Locate the cell with the specified text and output its [x, y] center coordinate. 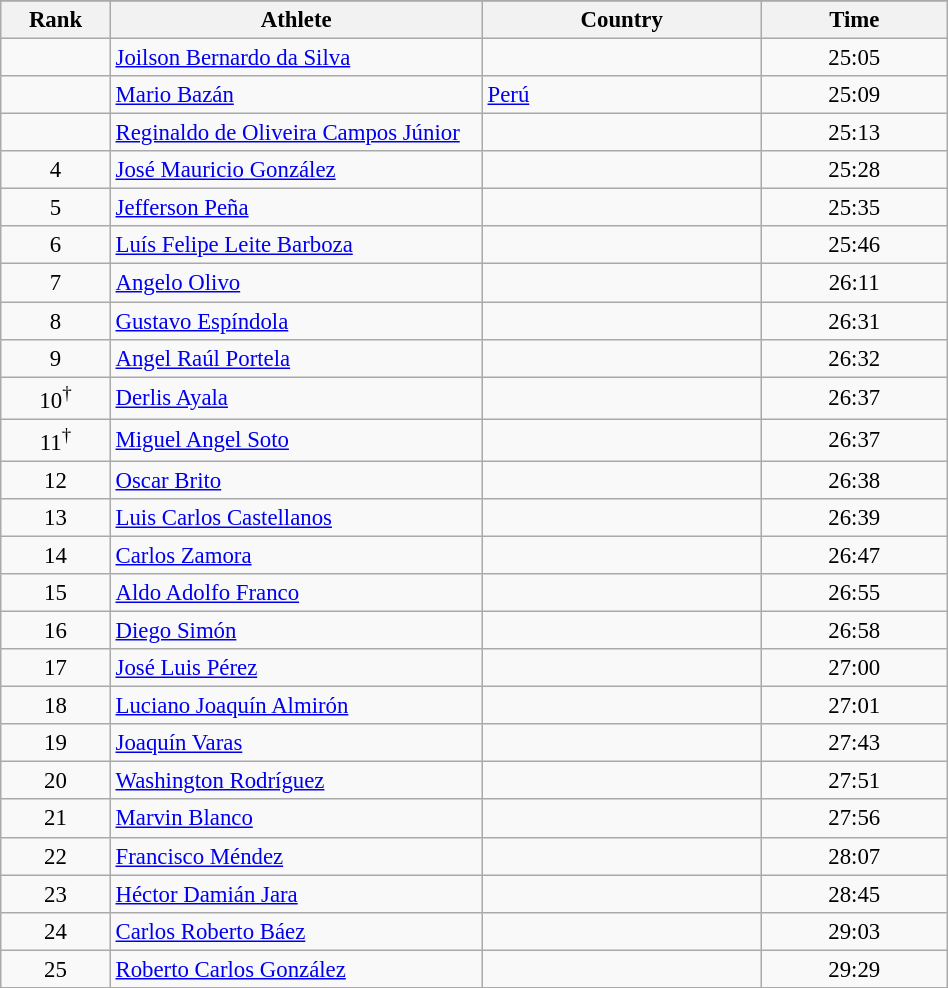
Miguel Angel Soto [296, 440]
Angel Raúl Portela [296, 358]
Reginaldo de Oliveira Campos Júnior [296, 133]
27:51 [854, 781]
Rank [56, 20]
Angelo Olivo [296, 283]
26:38 [854, 480]
Luís Felipe Leite Barboza [296, 245]
18 [56, 706]
José Luis Pérez [296, 668]
Mario Bazán [296, 95]
Carlos Zamora [296, 555]
29:29 [854, 969]
5 [56, 208]
27:01 [854, 706]
25:35 [854, 208]
Carlos Roberto Báez [296, 931]
24 [56, 931]
Oscar Brito [296, 480]
25:05 [854, 58]
25 [56, 969]
7 [56, 283]
21 [56, 819]
26:11 [854, 283]
6 [56, 245]
25:13 [854, 133]
20 [56, 781]
29:03 [854, 931]
15 [56, 593]
Country [622, 20]
26:39 [854, 518]
12 [56, 480]
4 [56, 170]
26:32 [854, 358]
Derlis Ayala [296, 398]
Aldo Adolfo Franco [296, 593]
27:00 [854, 668]
Athlete [296, 20]
22 [56, 856]
Luciano Joaquín Almirón [296, 706]
13 [56, 518]
26:47 [854, 555]
25:28 [854, 170]
Francisco Méndez [296, 856]
José Mauricio González [296, 170]
16 [56, 631]
25:09 [854, 95]
11† [56, 440]
Marvin Blanco [296, 819]
28:45 [854, 894]
14 [56, 555]
27:43 [854, 743]
25:46 [854, 245]
10† [56, 398]
Roberto Carlos González [296, 969]
Diego Simón [296, 631]
Luis Carlos Castellanos [296, 518]
Gustavo Espíndola [296, 321]
Joilson Bernardo da Silva [296, 58]
Joaquín Varas [296, 743]
Perú [622, 95]
27:56 [854, 819]
26:58 [854, 631]
28:07 [854, 856]
8 [56, 321]
19 [56, 743]
Héctor Damián Jara [296, 894]
Jefferson Peña [296, 208]
26:55 [854, 593]
Time [854, 20]
9 [56, 358]
23 [56, 894]
17 [56, 668]
Washington Rodríguez [296, 781]
26:31 [854, 321]
